For the text-containing cell, return its midpoint in (X, Y) coordinate format. 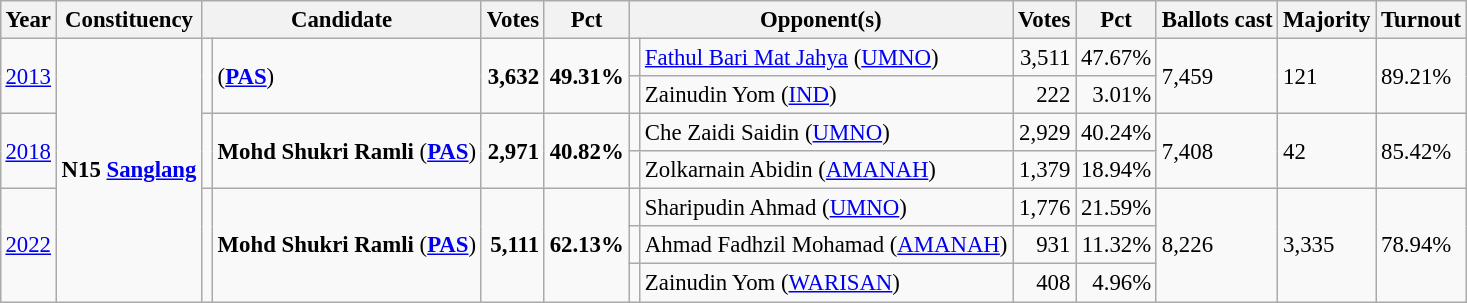
11.32% (1116, 245)
42 (1327, 152)
(PAS) (346, 76)
Ballots cast (1216, 20)
2022 (28, 246)
3.01% (1116, 95)
85.42% (1422, 152)
1,776 (1044, 208)
Year (28, 20)
21.59% (1116, 208)
78.94% (1422, 246)
3,511 (1044, 57)
Constituency (128, 20)
2013 (28, 76)
2,929 (1044, 133)
Fathul Bari Mat Jahya (UMNO) (826, 57)
3,632 (512, 76)
62.13% (586, 246)
Zainudin Yom (IND) (826, 95)
Ahmad Fadhzil Mohamad (AMANAH) (826, 245)
408 (1044, 283)
Turnout (1422, 20)
121 (1327, 76)
7,459 (1216, 76)
Che Zaidi Saidin (UMNO) (826, 133)
40.24% (1116, 133)
Sharipudin Ahmad (UMNO) (826, 208)
N15 Sanglang (128, 170)
Opponent(s) (821, 20)
8,226 (1216, 246)
49.31% (586, 76)
222 (1044, 95)
47.67% (1116, 57)
931 (1044, 245)
Majority (1327, 20)
18.94% (1116, 170)
7,408 (1216, 152)
5,111 (512, 246)
2018 (28, 152)
Candidate (342, 20)
2,971 (512, 152)
Zainudin Yom (WARISAN) (826, 283)
3,335 (1327, 246)
4.96% (1116, 283)
Zolkarnain Abidin (AMANAH) (826, 170)
40.82% (586, 152)
89.21% (1422, 76)
1,379 (1044, 170)
